Detect which cell encompasses the target text, then output its (x, y) center coordinate. 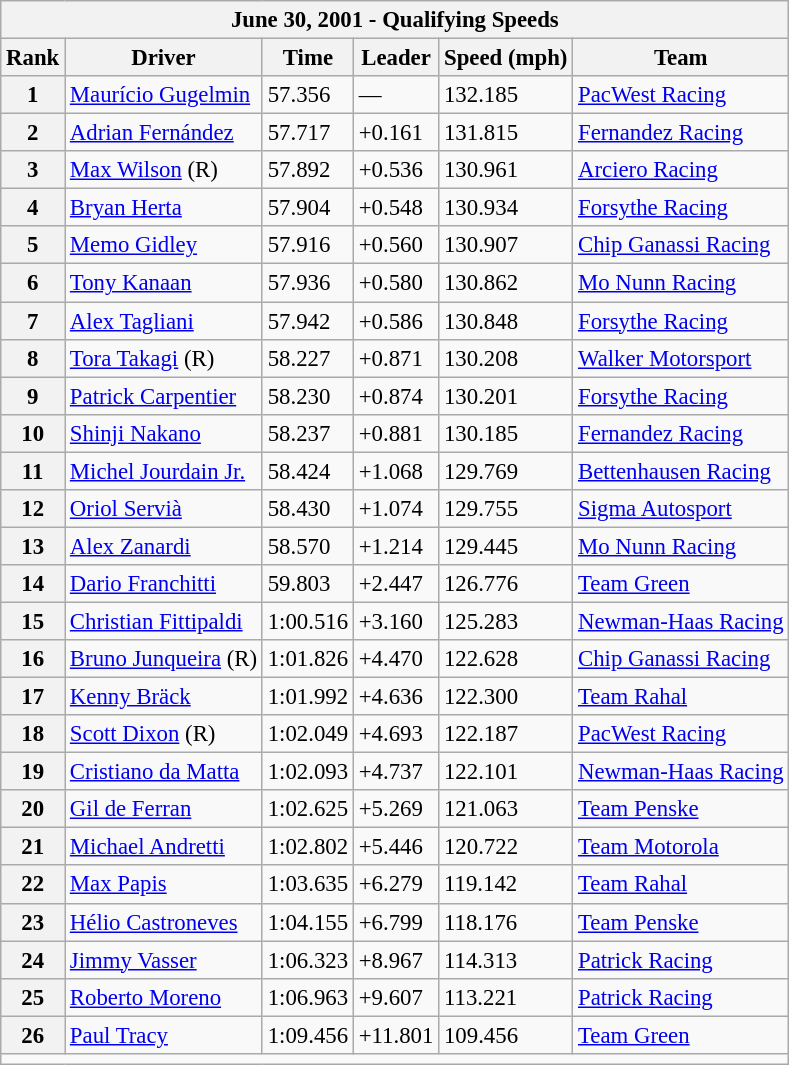
Bettenhausen Racing (681, 471)
+0.161 (396, 133)
5 (33, 245)
1:01.992 (308, 697)
+0.548 (396, 208)
+0.536 (396, 170)
130.208 (506, 358)
19 (33, 772)
Hélio Castroneves (164, 922)
10 (33, 433)
Tora Takagi (R) (164, 358)
+0.881 (396, 433)
58.227 (308, 358)
3 (33, 170)
Time (308, 58)
125.283 (506, 621)
130.934 (506, 208)
12 (33, 509)
Max Papis (164, 885)
— (396, 95)
+4.636 (396, 697)
130.961 (506, 170)
8 (33, 358)
122.187 (506, 734)
Shinji Nakano (164, 433)
Arciero Racing (681, 170)
4 (33, 208)
+6.799 (396, 922)
+1.068 (396, 471)
+0.874 (396, 396)
+8.967 (396, 960)
126.776 (506, 584)
58.230 (308, 396)
1:00.516 (308, 621)
+5.446 (396, 847)
114.313 (506, 960)
Tony Kanaan (164, 283)
17 (33, 697)
Paul Tracy (164, 1035)
2 (33, 133)
21 (33, 847)
1:06.963 (308, 997)
58.570 (308, 546)
Michael Andretti (164, 847)
122.101 (506, 772)
122.628 (506, 659)
+4.470 (396, 659)
6 (33, 283)
+3.160 (396, 621)
109.456 (506, 1035)
Bryan Herta (164, 208)
14 (33, 584)
1:01.826 (308, 659)
Scott Dixon (R) (164, 734)
130.907 (506, 245)
Dario Franchitti (164, 584)
130.201 (506, 396)
58.424 (308, 471)
Sigma Autosport (681, 509)
Alex Tagliani (164, 321)
+5.269 (396, 809)
25 (33, 997)
+0.560 (396, 245)
58.430 (308, 509)
Maurício Gugelmin (164, 95)
22 (33, 885)
23 (33, 922)
+1.214 (396, 546)
Michel Jourdain Jr. (164, 471)
57.717 (308, 133)
1:09.456 (308, 1035)
59.803 (308, 584)
Bruno Junqueira (R) (164, 659)
57.936 (308, 283)
9 (33, 396)
June 30, 2001 - Qualifying Speeds (395, 20)
1:02.049 (308, 734)
16 (33, 659)
Cristiano da Matta (164, 772)
+0.580 (396, 283)
1:03.635 (308, 885)
Speed (mph) (506, 58)
57.942 (308, 321)
129.769 (506, 471)
24 (33, 960)
Leader (396, 58)
57.916 (308, 245)
121.063 (506, 809)
1:04.155 (308, 922)
+11.801 (396, 1035)
+0.586 (396, 321)
Oriol Servià (164, 509)
57.904 (308, 208)
Max Wilson (R) (164, 170)
Christian Fittipaldi (164, 621)
Gil de Ferran (164, 809)
Alex Zanardi (164, 546)
57.892 (308, 170)
129.755 (506, 509)
119.142 (506, 885)
113.221 (506, 997)
15 (33, 621)
7 (33, 321)
+2.447 (396, 584)
1:02.802 (308, 847)
Memo Gidley (164, 245)
129.445 (506, 546)
Patrick Carpentier (164, 396)
130.862 (506, 283)
Roberto Moreno (164, 997)
1 (33, 95)
Walker Motorsport (681, 358)
Adrian Fernández (164, 133)
118.176 (506, 922)
Team (681, 58)
+4.693 (396, 734)
+4.737 (396, 772)
18 (33, 734)
13 (33, 546)
1:02.093 (308, 772)
58.237 (308, 433)
57.356 (308, 95)
130.185 (506, 433)
+6.279 (396, 885)
11 (33, 471)
1:06.323 (308, 960)
Rank (33, 58)
1:02.625 (308, 809)
20 (33, 809)
26 (33, 1035)
120.722 (506, 847)
+0.871 (396, 358)
130.848 (506, 321)
+1.074 (396, 509)
Driver (164, 58)
Team Motorola (681, 847)
132.185 (506, 95)
Kenny Bräck (164, 697)
131.815 (506, 133)
Jimmy Vasser (164, 960)
122.300 (506, 697)
+9.607 (396, 997)
